Output the [X, Y] coordinate of the center of the cell containing the given text.  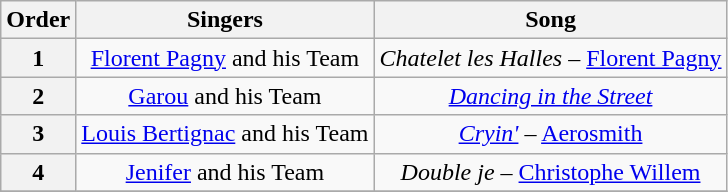
3 [38, 134]
2 [38, 96]
Song [550, 20]
4 [38, 172]
Florent Pagny and his Team [225, 58]
Garou and his Team [225, 96]
Singers [225, 20]
Louis Bertignac and his Team [225, 134]
Dancing in the Street [550, 96]
Double je – Christophe Willem [550, 172]
1 [38, 58]
Cryin' – Aerosmith [550, 134]
Jenifer and his Team [225, 172]
Chatelet les Halles – Florent Pagny [550, 58]
Order [38, 20]
